Identify which cell holds the provided text, then report its (x, y) central coordinate. 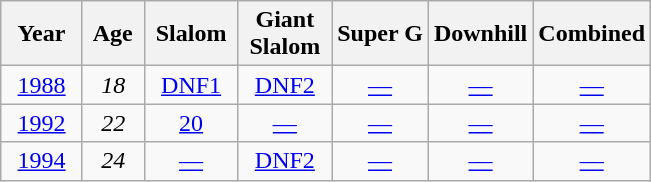
Downhill (480, 34)
18 (113, 85)
Slalom (191, 34)
1992 (42, 123)
Combined (592, 34)
Age (113, 34)
Year (42, 34)
DNF1 (191, 85)
Giant Slalom (285, 34)
24 (113, 161)
1994 (42, 161)
22 (113, 123)
1988 (42, 85)
20 (191, 123)
Super G (380, 34)
